Scan for the cell matching the given text and deliver its [X, Y] coordinate at center. 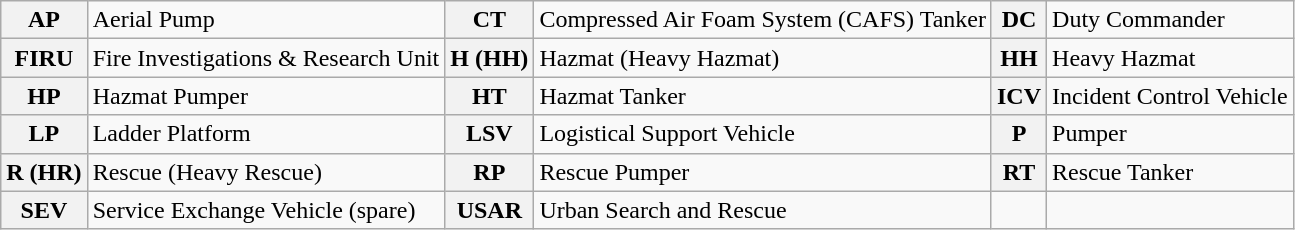
HT [490, 96]
ICV [1018, 96]
Rescue Pumper [763, 172]
Ladder Platform [266, 134]
P [1018, 134]
LSV [490, 134]
Logistical Support Vehicle [763, 134]
H (HH) [490, 58]
Incident Control Vehicle [1170, 96]
Compressed Air Foam System (CAFS) Tanker [763, 20]
Rescue (Heavy Rescue) [266, 172]
Urban Search and Rescue [763, 210]
Rescue Tanker [1170, 172]
CT [490, 20]
HP [44, 96]
SEV [44, 210]
Hazmat Tanker [763, 96]
FIRU [44, 58]
Service Exchange Vehicle (spare) [266, 210]
HH [1018, 58]
DC [1018, 20]
Hazmat Pumper [266, 96]
LP [44, 134]
Pumper [1170, 134]
Heavy Hazmat [1170, 58]
RP [490, 172]
Aerial Pump [266, 20]
AP [44, 20]
Fire Investigations & Research Unit [266, 58]
R (HR) [44, 172]
USAR [490, 210]
Hazmat (Heavy Hazmat) [763, 58]
Duty Commander [1170, 20]
RT [1018, 172]
